Capture the cell that displays the provided text and extract its (X, Y) central coordinate. 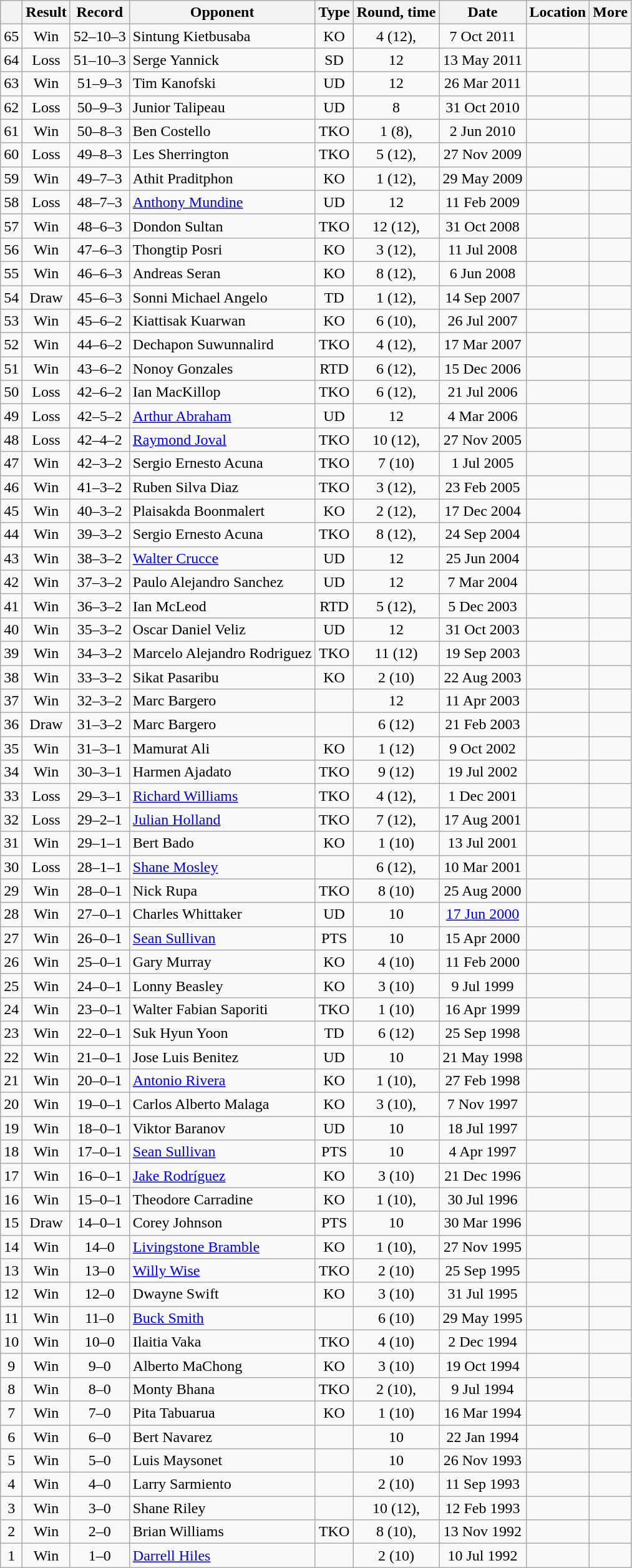
13–0 (100, 1270)
29 May 2009 (483, 178)
Les Sherrington (222, 155)
38–3–2 (100, 558)
Brian Williams (222, 1532)
28–1–1 (100, 867)
Richard Williams (222, 796)
12–0 (100, 1294)
Dechapon Suwunnalird (222, 345)
7 Mar 2004 (483, 582)
Jose Luis Benitez (222, 1057)
16 Apr 1999 (483, 1009)
35–3–2 (100, 629)
32 (11, 820)
9 Oct 2002 (483, 748)
3 (11, 1508)
5 Dec 2003 (483, 606)
48–7–3 (100, 202)
12 (12), (396, 226)
63 (11, 84)
64 (11, 60)
8 (10), (396, 1532)
49 (11, 416)
10 Mar 2001 (483, 867)
31 Jul 1995 (483, 1294)
8 (10) (396, 891)
Anthony Mundine (222, 202)
17 Jun 2000 (483, 914)
42–5–2 (100, 416)
20 (11, 1105)
12 Feb 1993 (483, 1508)
26 (11, 962)
2–0 (100, 1532)
2 Jun 2010 (483, 131)
46–6–3 (100, 273)
17 (11, 1176)
Serge Yannick (222, 60)
Paulo Alejandro Sanchez (222, 582)
27–0–1 (100, 914)
6 (11, 1436)
10–0 (100, 1342)
2 Dec 1994 (483, 1342)
27 Nov 2009 (483, 155)
Monty Bhana (222, 1389)
22–0–1 (100, 1033)
11 Apr 2003 (483, 701)
21 Feb 2003 (483, 725)
Arthur Abraham (222, 416)
16–0–1 (100, 1176)
23–0–1 (100, 1009)
34 (11, 772)
28–0–1 (100, 891)
40 (11, 629)
5 (11, 1461)
31–3–2 (100, 725)
50–8–3 (100, 131)
15–0–1 (100, 1199)
4 Mar 2006 (483, 416)
11 (11, 1318)
14 Sep 2007 (483, 298)
18 (11, 1152)
Nonoy Gonzales (222, 369)
56 (11, 249)
1 (12) (396, 748)
27 Nov 1995 (483, 1247)
14–0–1 (100, 1223)
Oscar Daniel Veliz (222, 629)
Theodore Carradine (222, 1199)
43–6–2 (100, 369)
19 Oct 1994 (483, 1365)
45 (11, 511)
25 Sep 1998 (483, 1033)
44 (11, 535)
32–3–2 (100, 701)
52–10–3 (100, 36)
26–0–1 (100, 938)
21 Dec 1996 (483, 1176)
Julian Holland (222, 820)
33 (11, 796)
42–3–2 (100, 463)
Viktor Baranov (222, 1128)
48–6–3 (100, 226)
14–0 (100, 1247)
Jake Rodríguez (222, 1176)
49–8–3 (100, 155)
27 Feb 1998 (483, 1081)
4 (11, 1484)
41 (11, 606)
39–3–2 (100, 535)
9 Jul 1999 (483, 985)
47 (11, 463)
20–0–1 (100, 1081)
21 May 1998 (483, 1057)
25 Jun 2004 (483, 558)
Athit Praditphon (222, 178)
42 (11, 582)
4 Apr 1997 (483, 1152)
18–0–1 (100, 1128)
Sonni Michael Angelo (222, 298)
45–6–2 (100, 321)
22 Jan 1994 (483, 1436)
31 Oct 2010 (483, 107)
Nick Rupa (222, 891)
Charles Whittaker (222, 914)
51–9–3 (100, 84)
26 Mar 2011 (483, 84)
Type (334, 12)
46 (11, 487)
11 (12) (396, 653)
24–0–1 (100, 985)
Livingstone Bramble (222, 1247)
Antonio Rivera (222, 1081)
Location (558, 12)
1 (11, 1556)
8–0 (100, 1389)
43 (11, 558)
Darrell Hiles (222, 1556)
9 Jul 1994 (483, 1389)
19 Sep 2003 (483, 653)
39 (11, 653)
More (610, 12)
16 (11, 1199)
Round, time (396, 12)
9 (12) (396, 772)
42–6–2 (100, 392)
31–3–1 (100, 748)
3–0 (100, 1508)
1–0 (100, 1556)
SD (334, 60)
Result (46, 12)
Willy Wise (222, 1270)
33–3–2 (100, 677)
19 Jul 2002 (483, 772)
29–2–1 (100, 820)
11–0 (100, 1318)
52 (11, 345)
Gary Murray (222, 962)
24 (11, 1009)
30 Mar 1996 (483, 1223)
9 (11, 1365)
7–0 (100, 1413)
Raymond Joval (222, 440)
Sikat Pasaribu (222, 677)
22 Aug 2003 (483, 677)
Lonny Beasley (222, 985)
2 (11, 1532)
22 (11, 1057)
Opponent (222, 12)
11 Feb 2000 (483, 962)
21–0–1 (100, 1057)
26 Nov 1993 (483, 1461)
Corey Johnson (222, 1223)
28 (11, 914)
38 (11, 677)
15 (11, 1223)
Buck Smith (222, 1318)
Carlos Alberto Malaga (222, 1105)
Junior Talipeau (222, 107)
Sintung Kietbusaba (222, 36)
59 (11, 178)
54 (11, 298)
Walter Crucce (222, 558)
2 (10), (396, 1389)
25 Aug 2000 (483, 891)
21 (11, 1081)
1 Jul 2005 (483, 463)
24 Sep 2004 (483, 535)
Andreas Seran (222, 273)
Ian McLeod (222, 606)
47–6–3 (100, 249)
Record (100, 12)
Ben Costello (222, 131)
31 Oct 2008 (483, 226)
Bert Navarez (222, 1436)
29 (11, 891)
31 (11, 843)
40–3–2 (100, 511)
3 (10), (396, 1105)
48 (11, 440)
42–4–2 (100, 440)
Dwayne Swift (222, 1294)
51 (11, 369)
13 May 2011 (483, 60)
Pita Tabuarua (222, 1413)
25 (11, 985)
Plaisakda Boonmalert (222, 511)
13 Jul 2001 (483, 843)
Date (483, 12)
4–0 (100, 1484)
Tim Kanofski (222, 84)
Ilaitia Vaka (222, 1342)
15 Dec 2006 (483, 369)
Harmen Ajadato (222, 772)
36–3–2 (100, 606)
11 Jul 2008 (483, 249)
19 (11, 1128)
Luis Maysonet (222, 1461)
17 Aug 2001 (483, 820)
13 Nov 1992 (483, 1532)
58 (11, 202)
27 Nov 2005 (483, 440)
6 Jun 2008 (483, 273)
1 (8), (396, 131)
25–0–1 (100, 962)
35 (11, 748)
2 (12), (396, 511)
Shane Riley (222, 1508)
6–0 (100, 1436)
65 (11, 36)
1 Dec 2001 (483, 796)
11 Sep 1993 (483, 1484)
Bert Bado (222, 843)
57 (11, 226)
27 (11, 938)
21 Jul 2006 (483, 392)
Larry Sarmiento (222, 1484)
50–9–3 (100, 107)
29 May 1995 (483, 1318)
Ian MacKillop (222, 392)
7 Nov 1997 (483, 1105)
16 Mar 1994 (483, 1413)
5–0 (100, 1461)
6 (10), (396, 321)
55 (11, 273)
6 (10) (396, 1318)
17 Mar 2007 (483, 345)
18 Jul 1997 (483, 1128)
7 (10) (396, 463)
30 Jul 1996 (483, 1199)
51–10–3 (100, 60)
Shane Mosley (222, 867)
44–6–2 (100, 345)
61 (11, 131)
Walter Fabian Saporiti (222, 1009)
7 (11, 1413)
37–3–2 (100, 582)
45–6–3 (100, 298)
23 (11, 1033)
Suk Hyun Yoon (222, 1033)
7 (12), (396, 820)
Ruben Silva Diaz (222, 487)
23 Feb 2005 (483, 487)
31 Oct 2003 (483, 629)
60 (11, 155)
34–3–2 (100, 653)
17–0–1 (100, 1152)
29–3–1 (100, 796)
62 (11, 107)
25 Sep 1995 (483, 1270)
19–0–1 (100, 1105)
Dondon Sultan (222, 226)
49–7–3 (100, 178)
7 Oct 2011 (483, 36)
53 (11, 321)
9–0 (100, 1365)
17 Dec 2004 (483, 511)
13 (11, 1270)
41–3–2 (100, 487)
14 (11, 1247)
Kiattisak Kuarwan (222, 321)
50 (11, 392)
Thongtip Posri (222, 249)
30–3–1 (100, 772)
Mamurat Ali (222, 748)
36 (11, 725)
26 Jul 2007 (483, 321)
10 Jul 1992 (483, 1556)
15 Apr 2000 (483, 938)
Alberto MaChong (222, 1365)
37 (11, 701)
29–1–1 (100, 843)
Marcelo Alejandro Rodriguez (222, 653)
11 Feb 2009 (483, 202)
30 (11, 867)
